From the cell containing the given text, extract its center point as (x, y) coordinate. 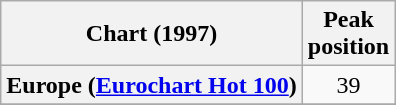
Peakposition (348, 34)
Chart (1997) (152, 34)
Europe (Eurochart Hot 100) (152, 85)
39 (348, 85)
